Return the (X, Y) coordinate for the center point of the cell that contains the specified text.  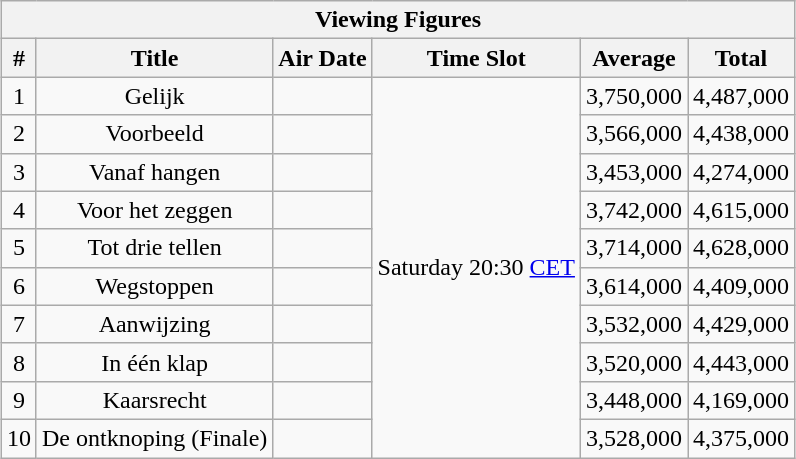
Gelijk (154, 96)
4,429,000 (742, 324)
Kaarsrecht (154, 400)
Total (742, 58)
3,448,000 (634, 400)
4,409,000 (742, 286)
3,566,000 (634, 134)
3,614,000 (634, 286)
4,274,000 (742, 172)
Average (634, 58)
5 (18, 248)
# (18, 58)
3,750,000 (634, 96)
4,628,000 (742, 248)
Voorbeeld (154, 134)
Wegstoppen (154, 286)
3,453,000 (634, 172)
4,438,000 (742, 134)
3 (18, 172)
Aanwijzing (154, 324)
1 (18, 96)
3,528,000 (634, 438)
4,443,000 (742, 362)
3,520,000 (634, 362)
4,169,000 (742, 400)
8 (18, 362)
Air Date (322, 58)
Saturday 20:30 CET (476, 268)
3,742,000 (634, 210)
Title (154, 58)
In één klap (154, 362)
4,375,000 (742, 438)
Vanaf hangen (154, 172)
3,532,000 (634, 324)
Tot drie tellen (154, 248)
2 (18, 134)
Viewing Figures (398, 20)
De ontknoping (Finale) (154, 438)
6 (18, 286)
10 (18, 438)
7 (18, 324)
9 (18, 400)
Time Slot (476, 58)
4,487,000 (742, 96)
4 (18, 210)
4,615,000 (742, 210)
3,714,000 (634, 248)
Voor het zeggen (154, 210)
